Return the (x, y) coordinate for the center point of the cell that contains the specified text.  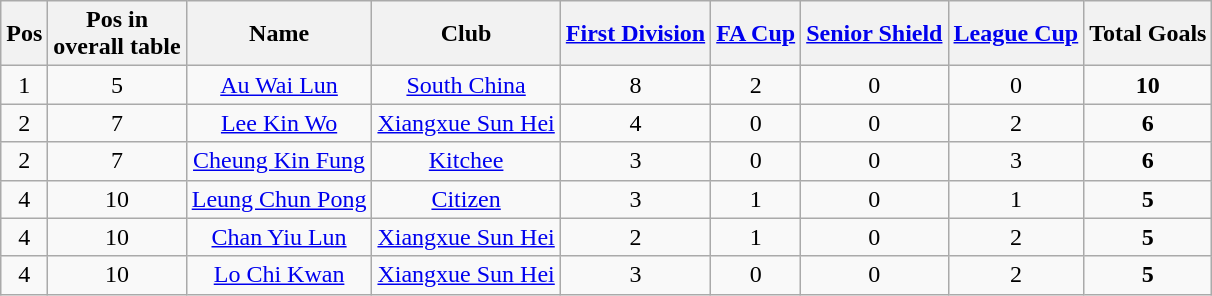
Name (279, 34)
Leung Chun Pong (279, 199)
Pos in overall table (117, 34)
Chan Yiu Lun (279, 237)
Au Wai Lun (279, 85)
Senior Shield (874, 34)
Kitchee (466, 161)
First Division (635, 34)
Total Goals (1148, 34)
Lo Chi Kwan (279, 275)
Pos (24, 34)
South China (466, 85)
Lee Kin Wo (279, 123)
Club (466, 34)
Citizen (466, 199)
Cheung Kin Fung (279, 161)
8 (635, 85)
League Cup (1016, 34)
FA Cup (756, 34)
